Scan for the cell matching the given text and deliver its (x, y) coordinate at center. 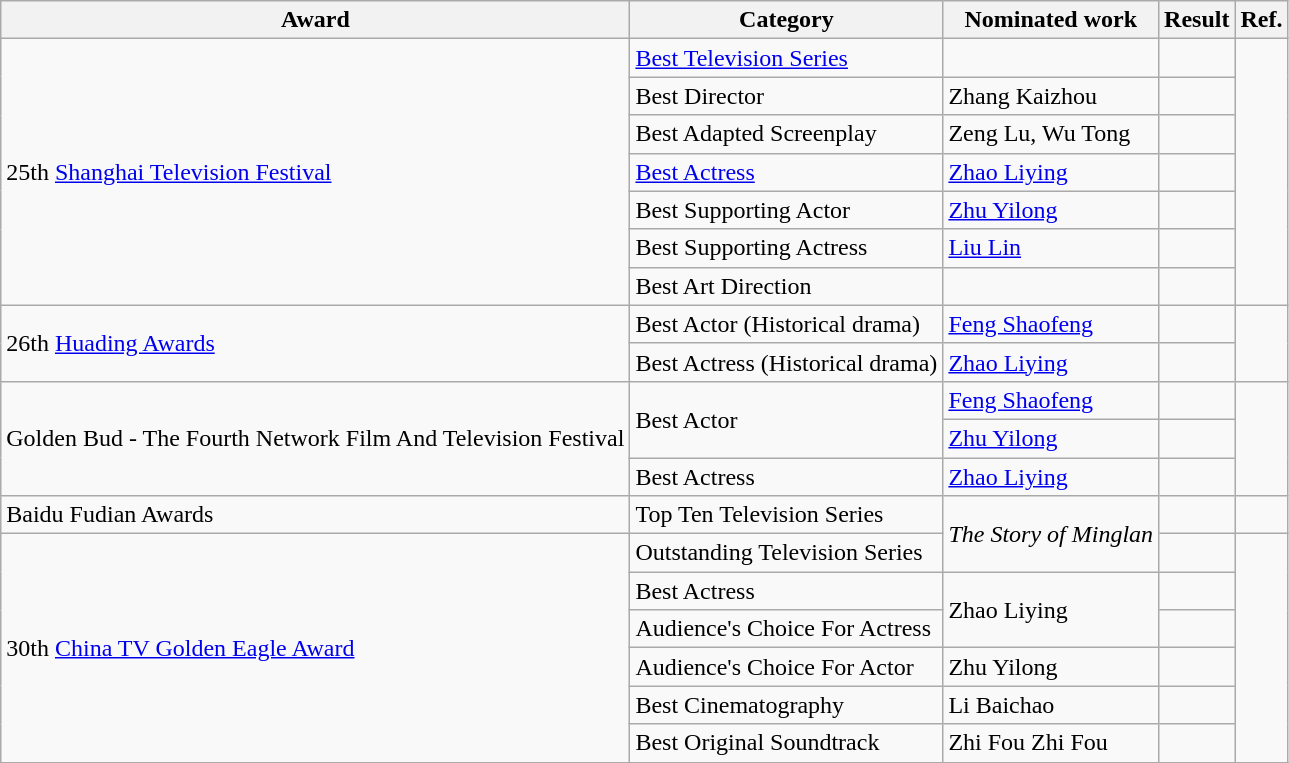
Best Supporting Actress (786, 248)
Best Cinematography (786, 705)
Result (1197, 20)
Best Actor (Historical drama) (786, 324)
Category (786, 20)
Best Actress (Historical drama) (786, 362)
30th China TV Golden Eagle Award (316, 648)
25th Shanghai Television Festival (316, 172)
Best Television Series (786, 58)
Best Adapted Screenplay (786, 134)
Zhi Fou Zhi Fou (1051, 743)
Liu Lin (1051, 248)
Award (316, 20)
Top Ten Television Series (786, 515)
Li Baichao (1051, 705)
Best Director (786, 96)
Best Actor (786, 419)
Best Original Soundtrack (786, 743)
Outstanding Television Series (786, 553)
Best Supporting Actor (786, 210)
Golden Bud - The Fourth Network Film And Television Festival (316, 438)
Audience's Choice For Actor (786, 667)
Zeng Lu, Wu Tong (1051, 134)
Nominated work (1051, 20)
Ref. (1262, 20)
Zhang Kaizhou (1051, 96)
26th Huading Awards (316, 343)
Audience's Choice For Actress (786, 629)
The Story of Minglan (1051, 534)
Baidu Fudian Awards (316, 515)
Best Art Direction (786, 286)
